Determine the [x, y] coordinate at the center of the cell enclosing the given text.  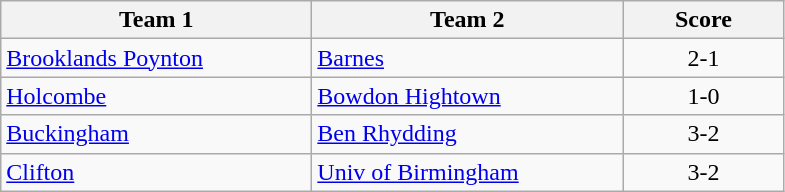
Holcombe [156, 96]
Barnes [468, 58]
Team 1 [156, 20]
Univ of Birmingham [468, 172]
Bowdon Hightown [468, 96]
Clifton [156, 172]
2-1 [704, 58]
Ben Rhydding [468, 134]
1-0 [704, 96]
Score [704, 20]
Team 2 [468, 20]
Brooklands Poynton [156, 58]
Buckingham [156, 134]
